Capture the cell that displays the provided text and extract its (x, y) central coordinate. 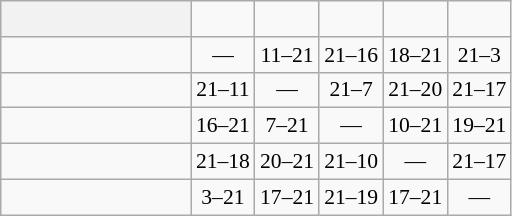
10–21 (415, 126)
21–18 (223, 162)
21–16 (351, 55)
21–10 (351, 162)
20–21 (287, 162)
11–21 (287, 55)
21–20 (415, 90)
16–21 (223, 126)
7–21 (287, 126)
19–21 (479, 126)
21–7 (351, 90)
21–19 (351, 197)
18–21 (415, 55)
3–21 (223, 197)
21–11 (223, 90)
21–3 (479, 55)
